Search for the cell housing the specified text and yield its [x, y] center coordinate. 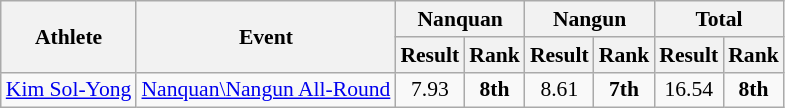
8.61 [560, 90]
Nanquan\Nangun All-Round [266, 90]
Nanquan [460, 19]
16.54 [688, 90]
Nangun [590, 19]
7th [624, 90]
Athlete [69, 36]
Kim Sol-Yong [69, 90]
Total [718, 19]
7.93 [430, 90]
Event [266, 36]
